Output the [X, Y] coordinate of the center of the cell containing the given text.  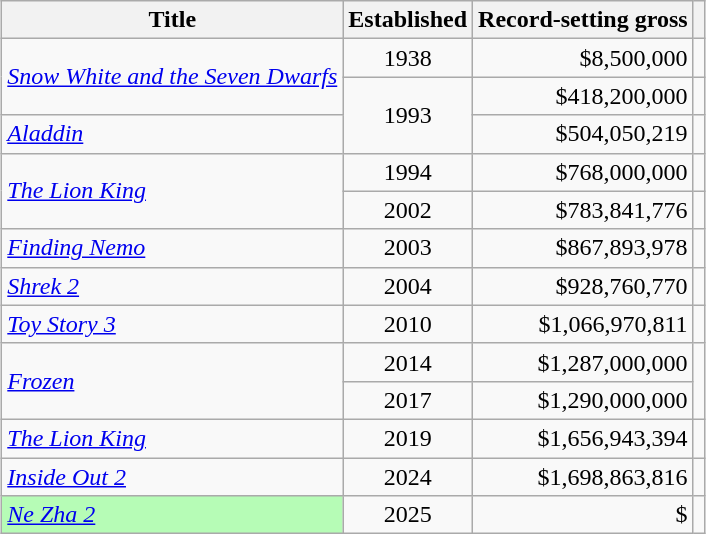
1993 [408, 115]
Shrek 2 [172, 286]
2004 [408, 286]
$1,066,970,811 [584, 324]
Frozen [172, 381]
$8,500,000 [584, 58]
2017 [408, 400]
$ [584, 515]
Snow White and the Seven Dwarfs [172, 77]
2014 [408, 362]
Toy Story 3 [172, 324]
Ne Zha 2 [172, 515]
$1,290,000,000 [584, 400]
2010 [408, 324]
Finding Nemo [172, 248]
$504,050,219 [584, 134]
$783,841,776 [584, 210]
2003 [408, 248]
$1,287,000,000 [584, 362]
1994 [408, 172]
Aladdin [172, 134]
1938 [408, 58]
2024 [408, 477]
$1,698,863,816 [584, 477]
$768,000,000 [584, 172]
2002 [408, 210]
2025 [408, 515]
$1,656,943,394 [584, 438]
$418,200,000 [584, 96]
$928,760,770 [584, 286]
Established [408, 20]
$867,893,978 [584, 248]
Record-setting gross [584, 20]
Title [172, 20]
2019 [408, 438]
Inside Out 2 [172, 477]
